From the cell containing the given text, extract its center point as [x, y] coordinate. 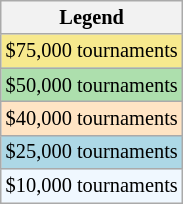
Legend [92, 17]
$25,000 tournaments [92, 152]
$75,000 tournaments [92, 51]
$40,000 tournaments [92, 118]
$10,000 tournaments [92, 186]
$50,000 tournaments [92, 85]
